Provide the (x, y) coordinate of the cell's center where the given text is located.  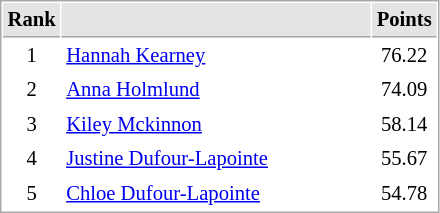
55.67 (404, 158)
Kiley Mckinnon (216, 124)
Hannah Kearney (216, 56)
76.22 (404, 56)
2 (32, 90)
Rank (32, 20)
Chloe Dufour-Lapointe (216, 194)
Anna Holmlund (216, 90)
5 (32, 194)
54.78 (404, 194)
58.14 (404, 124)
Justine Dufour-Lapointe (216, 158)
4 (32, 158)
1 (32, 56)
Points (404, 20)
3 (32, 124)
74.09 (404, 90)
